For the text-containing cell, return its midpoint in [X, Y] coordinate format. 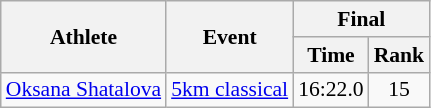
15 [400, 90]
5km classical [230, 90]
16:22.0 [330, 90]
Final [361, 19]
Rank [400, 55]
Oksana Shatalova [84, 90]
Athlete [84, 36]
Time [330, 55]
Event [230, 36]
